For the text-containing cell, return its midpoint in [x, y] coordinate format. 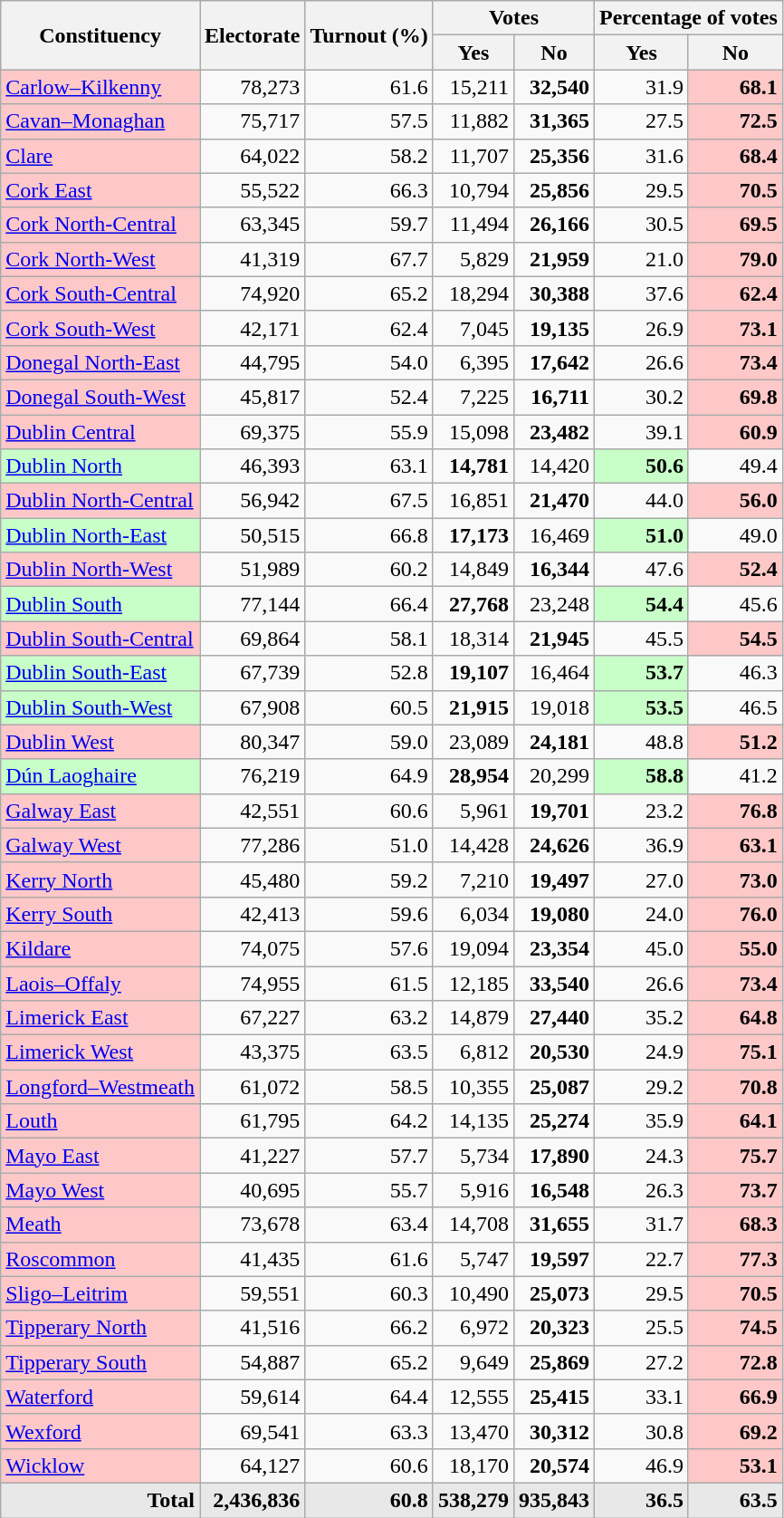
19,018 [554, 707]
74,075 [252, 948]
Cork South-Central [100, 293]
52.8 [369, 673]
41,227 [252, 1156]
12,185 [473, 983]
Mayo East [100, 1156]
14,879 [473, 1018]
Tipperary South [100, 1362]
46,393 [252, 466]
12,555 [473, 1397]
37.6 [642, 293]
69,864 [252, 639]
538,279 [473, 1500]
Kerry North [100, 879]
25,274 [554, 1121]
64,127 [252, 1465]
27.5 [642, 121]
41.2 [735, 776]
19,701 [554, 811]
61.5 [369, 983]
21,470 [554, 501]
72.5 [735, 121]
26,166 [554, 225]
67,739 [252, 673]
14,849 [473, 570]
76,219 [252, 776]
58.1 [369, 639]
36.9 [642, 845]
72.8 [735, 1362]
64,022 [252, 156]
59.2 [369, 879]
7,045 [473, 328]
76.0 [735, 914]
55,522 [252, 190]
Louth [100, 1121]
27.2 [642, 1362]
Clare [100, 156]
47.6 [642, 570]
73.1 [735, 328]
54.5 [735, 639]
Dún Laoghaire [100, 776]
Dublin North-East [100, 535]
Sligo–Leitrim [100, 1293]
58.2 [369, 156]
Dublin South-West [100, 707]
45.0 [642, 948]
53.7 [642, 673]
66.3 [369, 190]
Dublin South-East [100, 673]
Dublin North-Central [100, 501]
20,323 [554, 1328]
27,440 [554, 1018]
6,034 [473, 914]
35.2 [642, 1018]
11,494 [473, 225]
15,211 [473, 87]
57.6 [369, 948]
23,482 [554, 432]
64.4 [369, 1397]
25.5 [642, 1328]
48.8 [642, 742]
22.7 [642, 1259]
56.0 [735, 501]
Meath [100, 1225]
64.2 [369, 1121]
10,355 [473, 1087]
27.0 [642, 879]
Cavan–Monaghan [100, 121]
67.7 [369, 259]
50,515 [252, 535]
60.2 [369, 570]
16,469 [554, 535]
25,356 [554, 156]
49.0 [735, 535]
Longford–Westmeath [100, 1087]
24,626 [554, 845]
67,227 [252, 1018]
61,795 [252, 1121]
59.0 [369, 742]
69,375 [252, 432]
30.8 [642, 1431]
53.1 [735, 1465]
66.9 [735, 1397]
21.0 [642, 259]
33.1 [642, 1397]
5,747 [473, 1259]
76.8 [735, 811]
63.3 [369, 1431]
54,887 [252, 1362]
32,540 [554, 87]
61,072 [252, 1087]
67.5 [369, 501]
Carlow–Kilkenny [100, 87]
Dublin West [100, 742]
18,314 [473, 639]
21,915 [473, 707]
20,299 [554, 776]
Cork North-Central [100, 225]
46.5 [735, 707]
36.5 [642, 1500]
17,642 [554, 362]
74.5 [735, 1328]
31,655 [554, 1225]
7,225 [473, 397]
77,144 [252, 604]
Cork North-West [100, 259]
17,173 [473, 535]
69.8 [735, 397]
66.4 [369, 604]
Kerry South [100, 914]
Wexford [100, 1431]
16,548 [554, 1190]
18,170 [473, 1465]
64.1 [735, 1121]
50.6 [642, 466]
19,497 [554, 879]
5,734 [473, 1156]
60.3 [369, 1293]
60.5 [369, 707]
31.7 [642, 1225]
24.0 [642, 914]
Cork South-West [100, 328]
41,319 [252, 259]
69.5 [735, 225]
25,415 [554, 1397]
79.0 [735, 259]
60.8 [369, 1500]
18,294 [473, 293]
45,480 [252, 879]
5,829 [473, 259]
67,908 [252, 707]
68.1 [735, 87]
44.0 [642, 501]
Cork East [100, 190]
10,794 [473, 190]
21,959 [554, 259]
42,551 [252, 811]
10,490 [473, 1293]
68.4 [735, 156]
14,135 [473, 1121]
7,210 [473, 879]
Limerick West [100, 1052]
15,098 [473, 432]
55.7 [369, 1190]
14,420 [554, 466]
Limerick East [100, 1018]
Dublin South [100, 604]
24,181 [554, 742]
58.8 [642, 776]
13,470 [473, 1431]
16,711 [554, 397]
Waterford [100, 1397]
28,954 [473, 776]
54.4 [642, 604]
5,916 [473, 1190]
16,851 [473, 501]
Galway East [100, 811]
Laois–Offaly [100, 983]
Votes [513, 18]
Total [100, 1500]
73.0 [735, 879]
23,248 [554, 604]
53.5 [642, 707]
75.7 [735, 1156]
19,080 [554, 914]
77,286 [252, 845]
57.7 [369, 1156]
66.8 [369, 535]
41,516 [252, 1328]
41,435 [252, 1259]
33,540 [554, 983]
59.7 [369, 225]
Dublin Central [100, 432]
11,707 [473, 156]
45.5 [642, 639]
59,614 [252, 1397]
30,388 [554, 293]
45.6 [735, 604]
Galway West [100, 845]
Roscommon [100, 1259]
14,428 [473, 845]
14,708 [473, 1225]
Donegal North-East [100, 362]
25,856 [554, 190]
17,890 [554, 1156]
54.0 [369, 362]
69,541 [252, 1431]
19,597 [554, 1259]
16,464 [554, 673]
66.2 [369, 1328]
40,695 [252, 1190]
63.2 [369, 1018]
23,354 [554, 948]
63,345 [252, 225]
73.7 [735, 1190]
49.4 [735, 466]
60.9 [735, 432]
31,365 [554, 121]
74,920 [252, 293]
24.9 [642, 1052]
14,781 [473, 466]
63.4 [369, 1225]
30.5 [642, 225]
23,089 [473, 742]
35.9 [642, 1121]
42,171 [252, 328]
73,678 [252, 1225]
6,812 [473, 1052]
25,869 [554, 1362]
20,574 [554, 1465]
46.3 [735, 673]
24.3 [642, 1156]
45,817 [252, 397]
55.0 [735, 948]
6,395 [473, 362]
935,843 [554, 1500]
25,073 [554, 1293]
Kildare [100, 948]
75.1 [735, 1052]
64.8 [735, 1018]
80,347 [252, 742]
31.6 [642, 156]
6,972 [473, 1328]
23.2 [642, 811]
31.9 [642, 87]
2,436,836 [252, 1500]
Wicklow [100, 1465]
46.9 [642, 1465]
5,961 [473, 811]
30.2 [642, 397]
Tipperary North [100, 1328]
19,135 [554, 328]
Constituency [100, 35]
59.6 [369, 914]
Turnout (%) [369, 35]
77.3 [735, 1259]
74,955 [252, 983]
55.9 [369, 432]
78,273 [252, 87]
39.1 [642, 432]
44,795 [252, 362]
64.9 [369, 776]
20,530 [554, 1052]
51.2 [735, 742]
19,094 [473, 948]
11,882 [473, 121]
75,717 [252, 121]
58.5 [369, 1087]
Dublin South-Central [100, 639]
57.5 [369, 121]
42,413 [252, 914]
Dublin North [100, 466]
29.2 [642, 1087]
25,087 [554, 1087]
9,649 [473, 1362]
26.9 [642, 328]
51,989 [252, 570]
Mayo West [100, 1190]
19,107 [473, 673]
70.8 [735, 1087]
26.3 [642, 1190]
Dublin North-West [100, 570]
27,768 [473, 604]
Electorate [252, 35]
Percentage of votes [689, 18]
21,945 [554, 639]
59,551 [252, 1293]
Donegal South-West [100, 397]
69.2 [735, 1431]
43,375 [252, 1052]
16,344 [554, 570]
56,942 [252, 501]
68.3 [735, 1225]
30,312 [554, 1431]
